Extract the (X, Y) coordinate from the center of the cell holding the provided text.  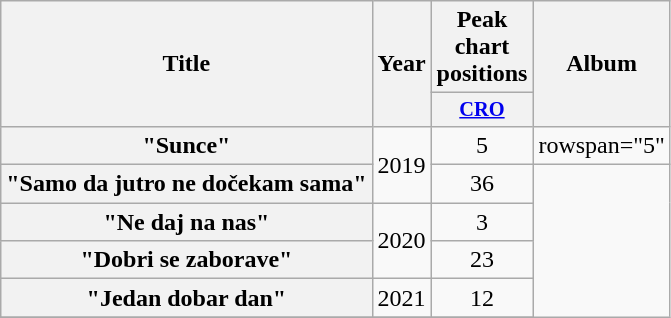
5 (482, 145)
"Samo da jutro ne dočekam sama" (186, 184)
2019 (402, 164)
CRO (482, 110)
Title (186, 64)
Year (402, 64)
23 (482, 260)
"Ne daj na nas" (186, 222)
2021 (402, 298)
Peak chart positions (482, 47)
"Sunce" (186, 145)
rowspan="5" (602, 145)
Album (602, 64)
36 (482, 184)
3 (482, 222)
"Dobri se zaborave" (186, 260)
12 (482, 298)
2020 (402, 241)
"Jedan dobar dan" (186, 298)
